Return (X, Y) of the center of cell containing provided text 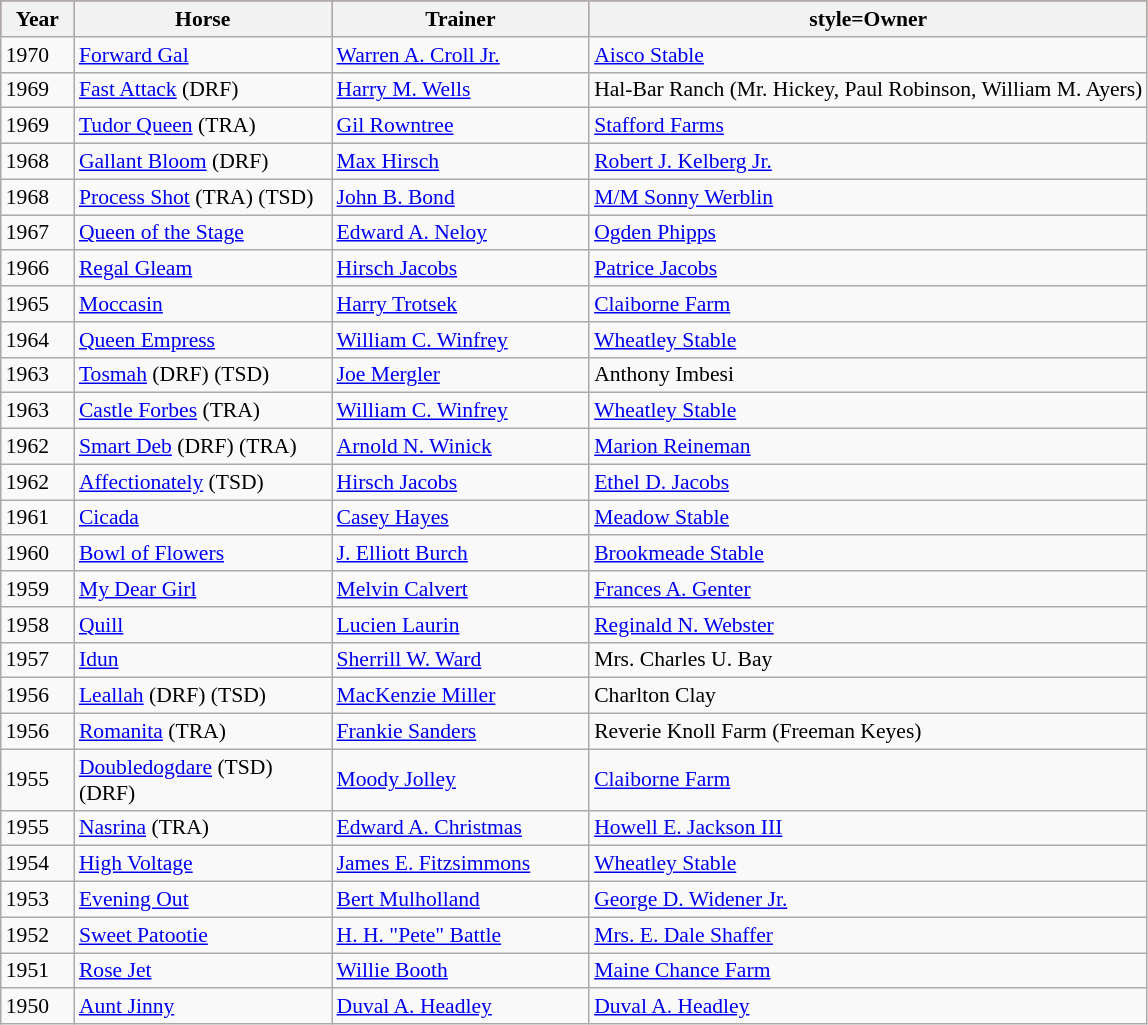
Leallah (DRF) (TSD) (203, 696)
J. Elliott Burch (461, 554)
MacKenzie Miller (461, 696)
1959 (38, 589)
Brookmeade Stable (868, 554)
Reginald N. Webster (868, 625)
1961 (38, 518)
Howell E. Jackson III (868, 828)
Quill (203, 625)
My Dear Girl (203, 589)
Idun (203, 660)
Doubledogdare (TSD) (DRF) (203, 780)
Gil Rowntree (461, 126)
Charlton Clay (868, 696)
Sweet Patootie (203, 935)
Patrice Jacobs (868, 269)
Fast Attack (DRF) (203, 90)
Horse (203, 19)
Cicada (203, 518)
Harry Trotsek (461, 304)
1958 (38, 625)
M/M Sonny Werblin (868, 197)
1965 (38, 304)
H. H. "Pete" Battle (461, 935)
Max Hirsch (461, 162)
Reverie Knoll Farm (Freeman Keyes) (868, 732)
Queen Empress (203, 340)
Ethel D. Jacobs (868, 482)
1964 (38, 340)
1952 (38, 935)
Process Shot (TRA) (TSD) (203, 197)
Sherrill W. Ward (461, 660)
Warren A. Croll Jr. (461, 55)
Tudor Queen (TRA) (203, 126)
Maine Chance Farm (868, 971)
Forward Gal (203, 55)
Regal Gleam (203, 269)
Tosmah (DRF) (TSD) (203, 375)
Melvin Calvert (461, 589)
Stafford Farms (868, 126)
John B. Bond (461, 197)
1960 (38, 554)
Castle Forbes (TRA) (203, 411)
Edward A. Neloy (461, 233)
Anthony Imbesi (868, 375)
Aunt Jinny (203, 1007)
Trainer (461, 19)
Meadow Stable (868, 518)
style=Owner (868, 19)
Romanita (TRA) (203, 732)
Robert J. Kelberg Jr. (868, 162)
Nasrina (TRA) (203, 828)
Moody Jolley (461, 780)
Bowl of Flowers (203, 554)
Edward A. Christmas (461, 828)
Smart Deb (DRF) (TRA) (203, 447)
Gallant Bloom (DRF) (203, 162)
Harry M. Wells (461, 90)
Aisco Stable (868, 55)
Arnold N. Winick (461, 447)
Lucien Laurin (461, 625)
1957 (38, 660)
High Voltage (203, 864)
1966 (38, 269)
Joe Mergler (461, 375)
Marion Reineman (868, 447)
1967 (38, 233)
1950 (38, 1007)
Affectionately (TSD) (203, 482)
Frances A. Genter (868, 589)
Queen of the Stage (203, 233)
Casey Hayes (461, 518)
Year (38, 19)
Ogden Phipps (868, 233)
James E. Fitzsimmons (461, 864)
Mrs. E. Dale Shaffer (868, 935)
1953 (38, 900)
1951 (38, 971)
Frankie Sanders (461, 732)
1954 (38, 864)
Hal-Bar Ranch (Mr. Hickey, Paul Robinson, William M. Ayers) (868, 90)
George D. Widener Jr. (868, 900)
Moccasin (203, 304)
1970 (38, 55)
Bert Mulholland (461, 900)
Willie Booth (461, 971)
Mrs. Charles U. Bay (868, 660)
Rose Jet (203, 971)
Evening Out (203, 900)
